For the text-containing cell, return its midpoint in [X, Y] coordinate format. 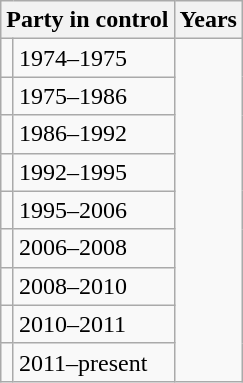
2006–2008 [94, 248]
1992–1995 [94, 172]
2008–2010 [94, 286]
1986–1992 [94, 134]
1995–2006 [94, 210]
2011–present [94, 362]
2010–2011 [94, 324]
Years [208, 20]
1975–1986 [94, 96]
1974–1975 [94, 58]
Party in control [88, 20]
